Capture the cell that displays the provided text and extract its (x, y) central coordinate. 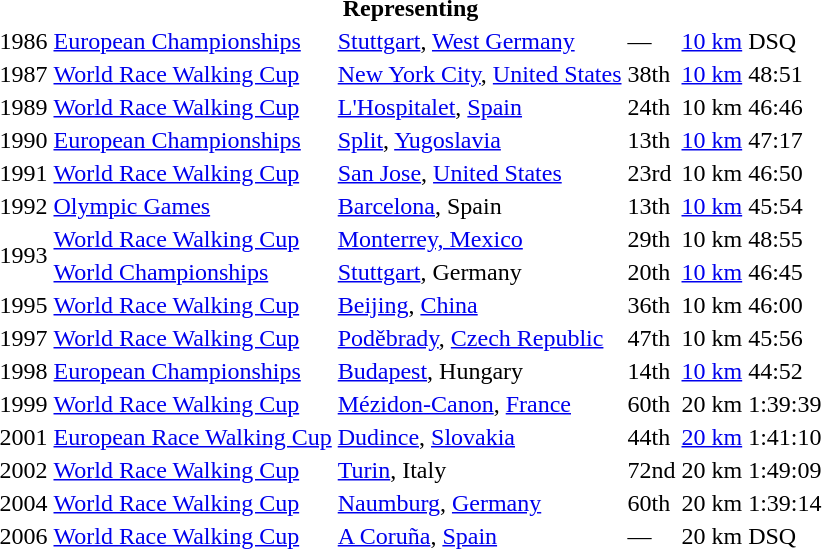
Barcelona, Spain (480, 206)
World Championships (192, 272)
72nd (652, 470)
L'Hospitalet, Spain (480, 107)
Beijing, China (480, 305)
San Jose, United States (480, 173)
Split, Yugoslavia (480, 140)
14th (652, 371)
20th (652, 272)
European Race Walking Cup (192, 437)
24th (652, 107)
38th (652, 74)
47th (652, 338)
Stuttgart, West Germany (480, 41)
Mézidon-Canon, France (480, 404)
Olympic Games (192, 206)
Dudince, Slovakia (480, 437)
Stuttgart, Germany (480, 272)
Poděbrady, Czech Republic (480, 338)
— (652, 41)
Naumburg, Germany (480, 503)
23rd (652, 173)
New York City, United States (480, 74)
44th (652, 437)
29th (652, 239)
Turin, Italy (480, 470)
36th (652, 305)
Monterrey, Mexico (480, 239)
Budapest, Hungary (480, 371)
